For the text-containing cell, return its midpoint in [X, Y] coordinate format. 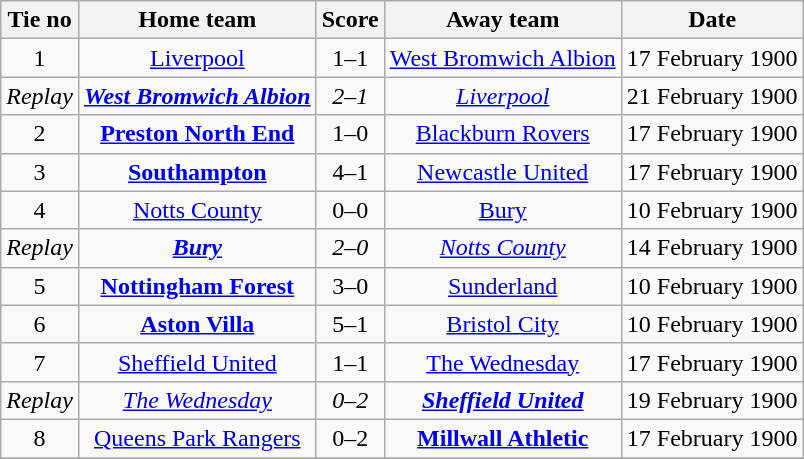
3–0 [350, 286]
Score [350, 20]
1 [40, 58]
Millwall Athletic [502, 438]
0–0 [350, 210]
Date [712, 20]
Preston North End [197, 134]
7 [40, 362]
3 [40, 172]
2–1 [350, 96]
21 February 1900 [712, 96]
Sunderland [502, 286]
Aston Villa [197, 324]
Tie no [40, 20]
5 [40, 286]
4 [40, 210]
14 February 1900 [712, 248]
6 [40, 324]
Blackburn Rovers [502, 134]
Home team [197, 20]
5–1 [350, 324]
Nottingham Forest [197, 286]
Bristol City [502, 324]
Southampton [197, 172]
2 [40, 134]
Away team [502, 20]
4–1 [350, 172]
Newcastle United [502, 172]
2–0 [350, 248]
Queens Park Rangers [197, 438]
19 February 1900 [712, 400]
1–0 [350, 134]
8 [40, 438]
